Identify which cell holds the provided text, then report its [X, Y] central coordinate. 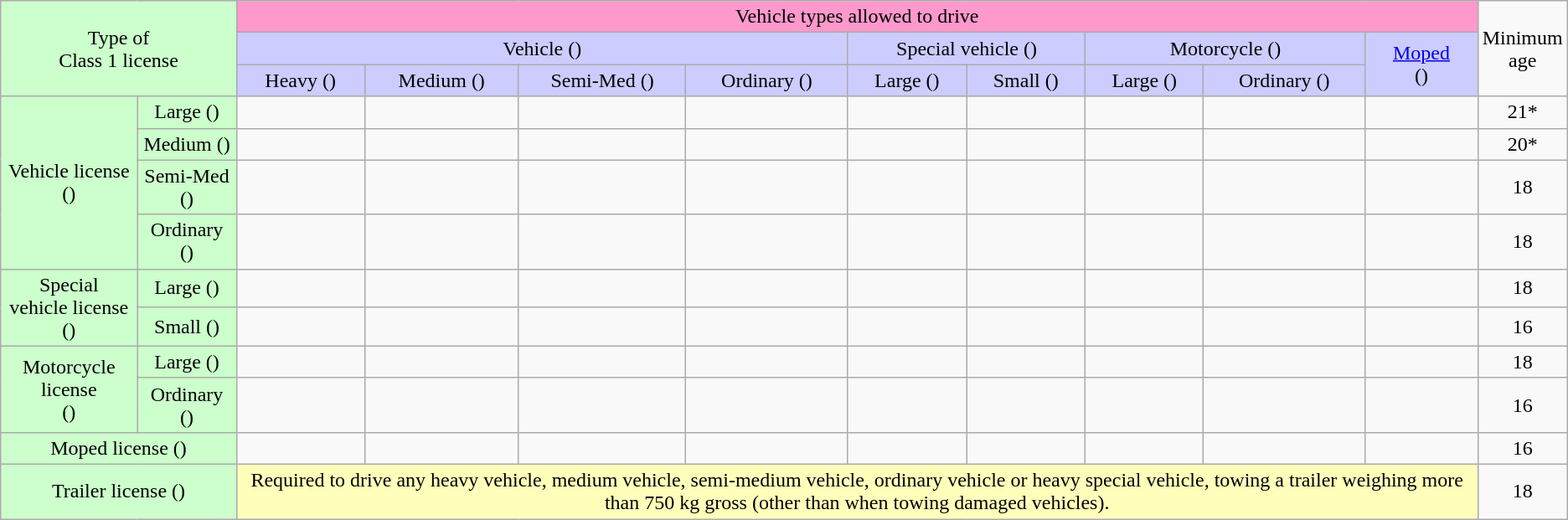
20* [1523, 144]
Motorcycle () [1225, 49]
Special vehicle () [967, 49]
Moped license () [119, 448]
Minimumage [1523, 49]
Trailer license () [119, 491]
Motorcycle license() [69, 389]
Moped() [1421, 64]
Vehicle license() [69, 183]
Specialvehicle license() [69, 307]
21* [1523, 112]
Type ofClass 1 license [119, 49]
Vehicle () [542, 49]
Heavy () [300, 80]
Vehicle types allowed to drive [857, 17]
